Locate the cell with the specified text and output its [x, y] center coordinate. 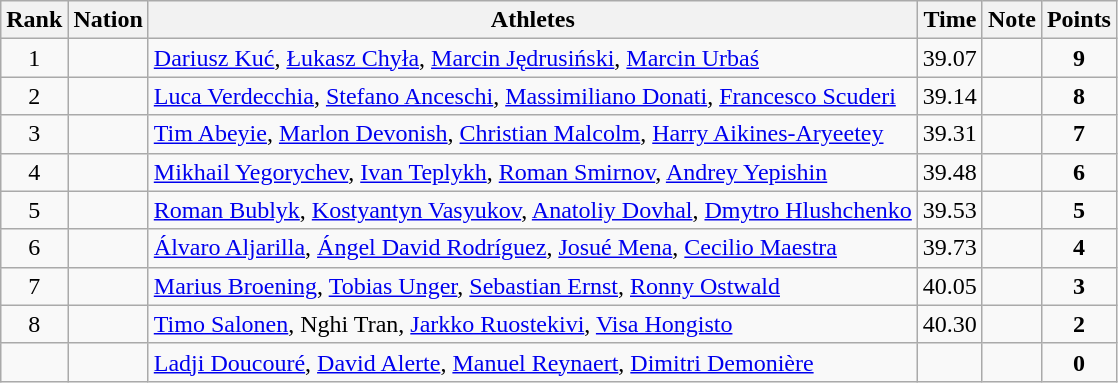
Mikhail Yegorychev, Ivan Teplykh, Roman Smirnov, Andrey Yepishin [532, 172]
Tim Abeyie, Marlon Devonish, Christian Malcolm, Harry Aikines-Aryeetey [532, 134]
0 [1078, 362]
Ladji Doucouré, David Alerte, Manuel Reynaert, Dimitri Demonière [532, 362]
Rank [34, 20]
39.73 [950, 248]
40.30 [950, 324]
39.53 [950, 210]
Time [950, 20]
Marius Broening, Tobias Unger, Sebastian Ernst, Ronny Ostwald [532, 286]
Dariusz Kuć, Łukasz Chyła, Marcin Jędrusiński, Marcin Urbaś [532, 58]
1 [34, 58]
40.05 [950, 286]
Roman Bublyk, Kostyantyn Vasyukov, Anatoliy Dovhal, Dmytro Hlushchenko [532, 210]
Álvaro Aljarilla, Ángel David Rodríguez, Josué Mena, Cecilio Maestra [532, 248]
9 [1078, 58]
39.14 [950, 96]
Points [1078, 20]
Nation [108, 20]
Luca Verdecchia, Stefano Anceschi, Massimiliano Donati, Francesco Scuderi [532, 96]
Athletes [532, 20]
39.48 [950, 172]
Timo Salonen, Nghi Tran, Jarkko Ruostekivi, Visa Hongisto [532, 324]
Note [1012, 20]
39.07 [950, 58]
39.31 [950, 134]
